Search for the cell housing the specified text and yield its (X, Y) center coordinate. 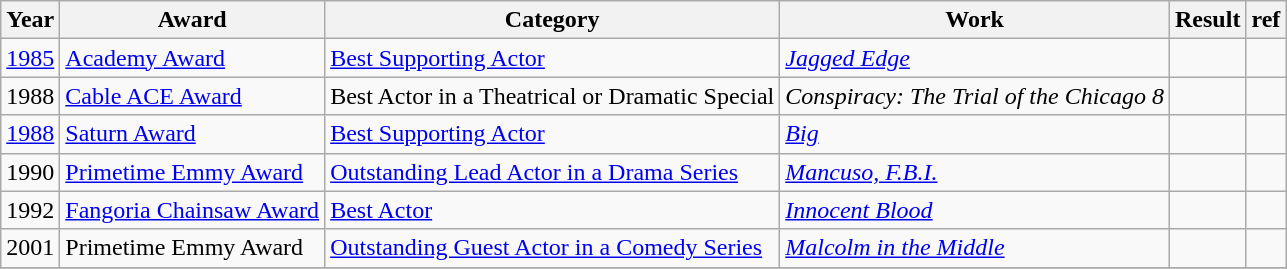
Jagged Edge (975, 58)
Year (30, 20)
Saturn Award (192, 134)
Academy Award (192, 58)
Award (192, 20)
Fangoria Chainsaw Award (192, 210)
Outstanding Guest Actor in a Comedy Series (552, 248)
Result (1208, 20)
Mancuso, F.B.I. (975, 172)
Malcolm in the Middle (975, 248)
Category (552, 20)
Best Actor in a Theatrical or Dramatic Special (552, 96)
1990 (30, 172)
1992 (30, 210)
2001 (30, 248)
Cable ACE Award (192, 96)
1985 (30, 58)
Work (975, 20)
Conspiracy: The Trial of the Chicago 8 (975, 96)
Best Actor (552, 210)
ref (1266, 20)
Big (975, 134)
Innocent Blood (975, 210)
Outstanding Lead Actor in a Drama Series (552, 172)
